Return the (X, Y) coordinate for the center point of the cell that contains the specified text.  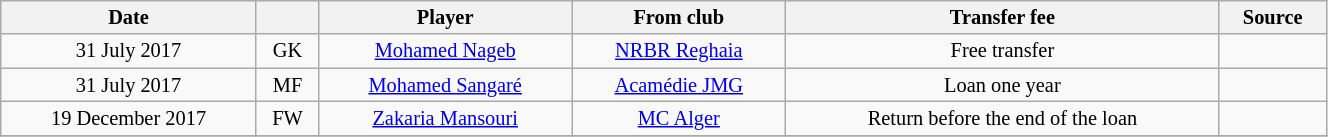
Return before the end of the loan (1002, 118)
Loan one year (1002, 85)
Acamédie JMG (679, 85)
Source (1273, 17)
Transfer fee (1002, 17)
From club (679, 17)
Mohamed Nageb (446, 51)
MC Alger (679, 118)
Zakaria Mansouri (446, 118)
GK (287, 51)
Date (129, 17)
19 December 2017 (129, 118)
Mohamed Sangaré (446, 85)
Player (446, 17)
FW (287, 118)
NRBR Reghaia (679, 51)
Free transfer (1002, 51)
MF (287, 85)
